Determine the [x, y] coordinate at the center of the cell enclosing the given text.  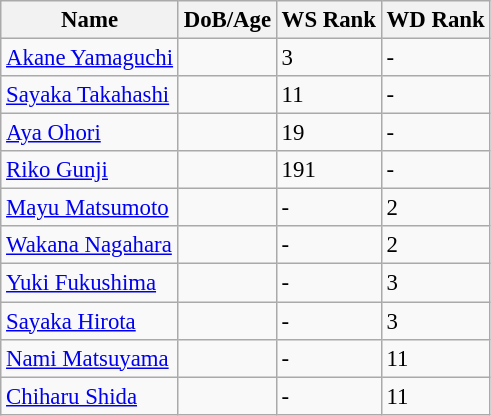
Akane Yamaguchi [90, 58]
WS Rank [328, 20]
Riko Gunji [90, 170]
191 [328, 170]
Yuki Fukushima [90, 283]
Mayu Matsumoto [90, 208]
Wakana Nagahara [90, 245]
DoB/Age [227, 20]
19 [328, 133]
Sayaka Hirota [90, 321]
Name [90, 20]
WD Rank [436, 20]
Aya Ohori [90, 133]
Chiharu Shida [90, 396]
Sayaka Takahashi [90, 95]
Nami Matsuyama [90, 358]
